Locate the cell with the specified text and output its (x, y) center coordinate. 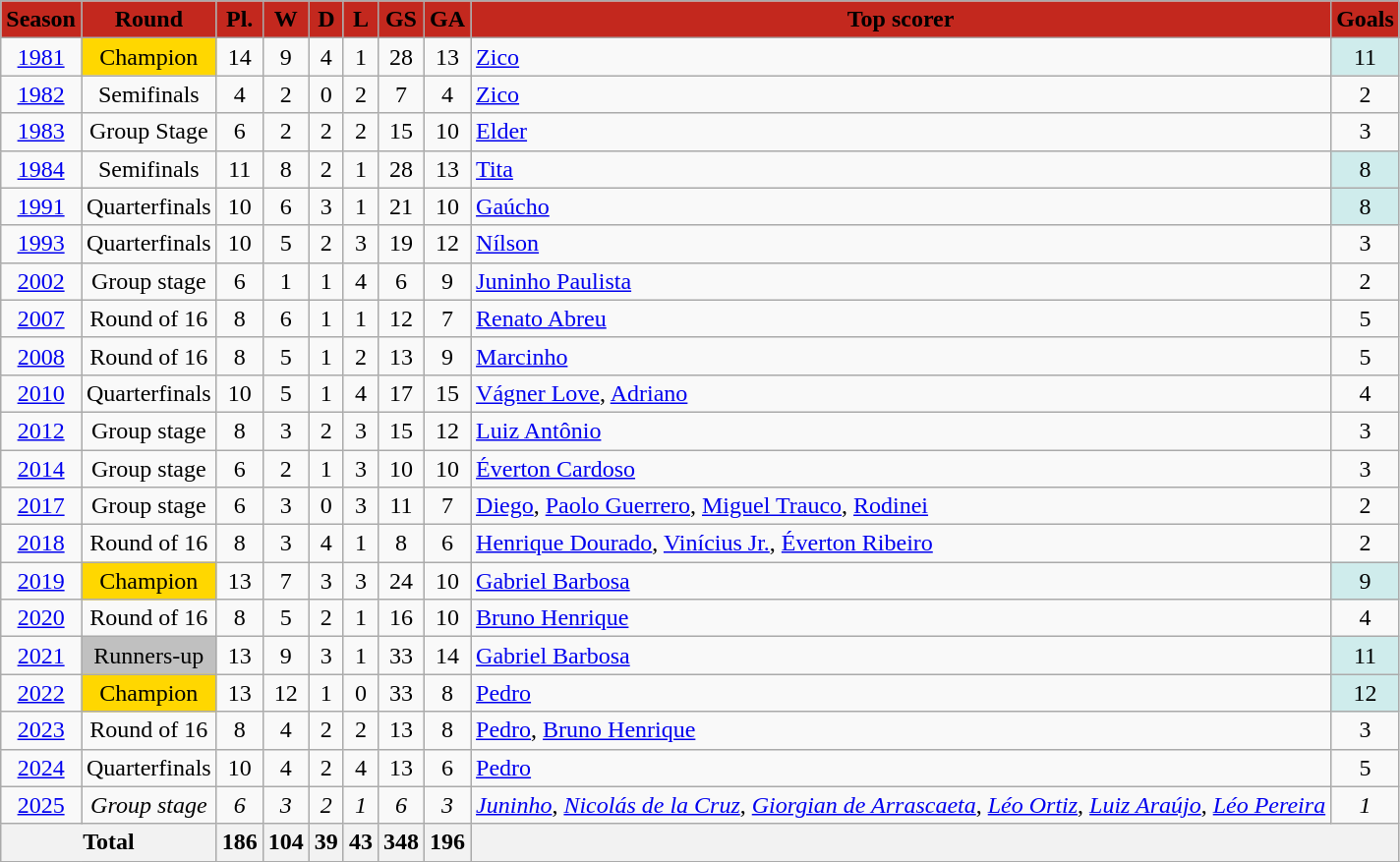
186 (240, 842)
16 (401, 618)
2002 (41, 281)
Group Stage (148, 132)
W (285, 20)
Total (108, 842)
1984 (41, 169)
2021 (41, 656)
Juninho, Nicolás de la Cruz, Giorgian de Arrascaeta, Léo Ortiz, Luiz Araújo, Léo Pereira (901, 805)
1993 (41, 244)
2020 (41, 618)
1983 (41, 132)
Gaúcho (901, 206)
2022 (41, 693)
2007 (41, 318)
2017 (41, 506)
Tita (901, 169)
D (326, 20)
2025 (41, 805)
Luiz Antônio (901, 431)
1981 (41, 57)
2012 (41, 431)
348 (401, 842)
1982 (41, 94)
GA (446, 20)
Runners-up (148, 656)
43 (360, 842)
104 (285, 842)
39 (326, 842)
Diego, Paolo Guerrero, Miguel Trauco, Rodinei (901, 506)
Bruno Henrique (901, 618)
Juninho Paulista (901, 281)
24 (401, 581)
Pl. (240, 20)
2008 (41, 356)
2010 (41, 393)
196 (446, 842)
2023 (41, 730)
Éverton Cardoso (901, 469)
Top scorer (901, 20)
Henrique Dourado, Vinícius Jr., Éverton Ribeiro (901, 544)
Round (148, 20)
Goals (1366, 20)
2024 (41, 768)
17 (401, 393)
GS (401, 20)
Vágner Love, Adriano (901, 393)
21 (401, 206)
Pedro, Bruno Henrique (901, 730)
19 (401, 244)
Marcinho (901, 356)
2014 (41, 469)
2018 (41, 544)
Elder (901, 132)
Renato Abreu (901, 318)
Season (41, 20)
Nílson (901, 244)
2019 (41, 581)
1991 (41, 206)
L (360, 20)
